From the cell containing the given text, extract its center point as (x, y) coordinate. 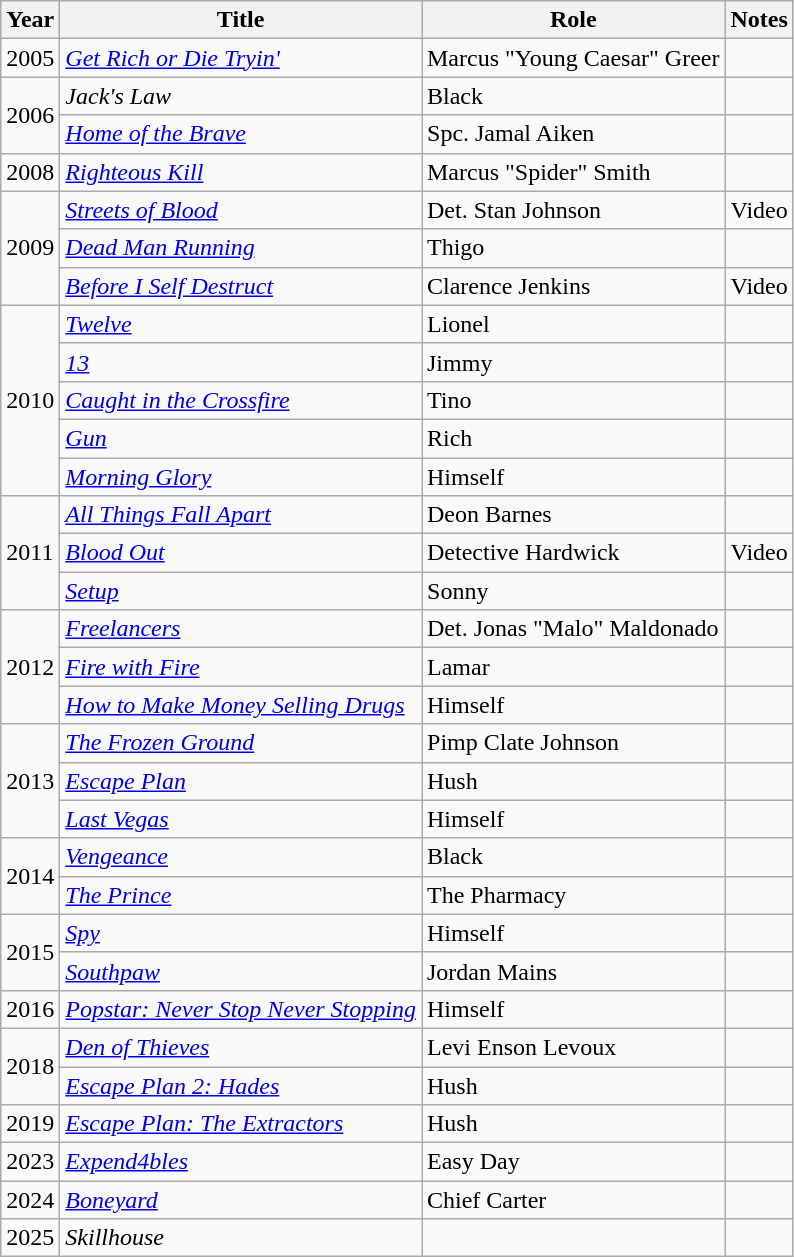
Before I Self Destruct (241, 286)
2010 (30, 400)
Boneyard (241, 1200)
Role (574, 20)
Jordan Mains (574, 971)
Easy Day (574, 1162)
2024 (30, 1200)
Southpaw (241, 971)
Streets of Blood (241, 210)
The Frozen Ground (241, 743)
Den of Thieves (241, 1047)
2006 (30, 115)
Pimp Clate Johnson (574, 743)
2023 (30, 1162)
All Things Fall Apart (241, 515)
The Prince (241, 895)
Escape Plan (241, 781)
Jack's Law (241, 96)
Title (241, 20)
Spy (241, 933)
13 (241, 362)
Det. Stan Johnson (574, 210)
2015 (30, 952)
Expend4bles (241, 1162)
Twelve (241, 324)
2009 (30, 248)
Caught in the Crossfire (241, 400)
Notes (759, 20)
Rich (574, 438)
How to Make Money Selling Drugs (241, 705)
Levi Enson Levoux (574, 1047)
Dead Man Running (241, 248)
Escape Plan 2: Hades (241, 1085)
2013 (30, 781)
Get Rich or Die Tryin' (241, 58)
Escape Plan: The Extractors (241, 1124)
Thigo (574, 248)
Lamar (574, 667)
Clarence Jenkins (574, 286)
Gun (241, 438)
Home of the Brave (241, 134)
2011 (30, 553)
Morning Glory (241, 477)
2012 (30, 667)
Deon Barnes (574, 515)
The Pharmacy (574, 895)
Chief Carter (574, 1200)
2019 (30, 1124)
Last Vegas (241, 819)
Blood Out (241, 553)
Det. Jonas "Malo" Maldonado (574, 629)
2018 (30, 1066)
Marcus "Young Caesar" Greer (574, 58)
2016 (30, 1009)
2014 (30, 876)
Spc. Jamal Aiken (574, 134)
Sonny (574, 591)
Popstar: Never Stop Never Stopping (241, 1009)
2005 (30, 58)
Jimmy (574, 362)
Freelancers (241, 629)
Year (30, 20)
Tino (574, 400)
2008 (30, 172)
Vengeance (241, 857)
Fire with Fire (241, 667)
Detective Hardwick (574, 553)
Skillhouse (241, 1238)
Marcus "Spider" Smith (574, 172)
Righteous Kill (241, 172)
Setup (241, 591)
Lionel (574, 324)
2025 (30, 1238)
